Find where the given text appears and provide that cell's center as (x, y) coordinate. 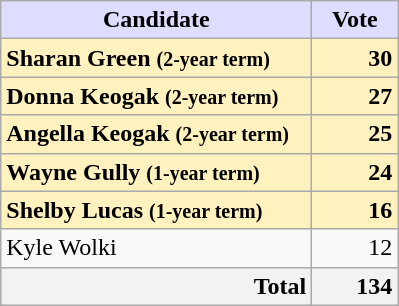
Sharan Green (2-year term) (156, 58)
Donna Keogak (2-year term) (156, 96)
Angella Keogak (2-year term) (156, 134)
25 (355, 134)
134 (355, 286)
Kyle Wolki (156, 248)
30 (355, 58)
Vote (355, 20)
Shelby Lucas (1-year term) (156, 210)
Candidate (156, 20)
27 (355, 96)
12 (355, 248)
16 (355, 210)
Wayne Gully (1-year term) (156, 172)
Total (156, 286)
24 (355, 172)
